From the cell containing the given text, extract its center point as [X, Y] coordinate. 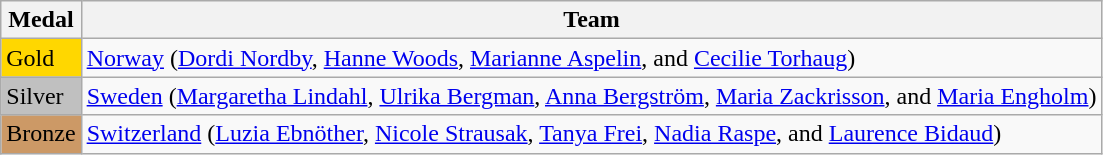
Team [592, 20]
Sweden (Margaretha Lindahl, Ulrika Bergman, Anna Bergström, Maria Zackrisson, and Maria Engholm) [592, 96]
Bronze [41, 134]
Medal [41, 20]
Norway (Dordi Nordby, Hanne Woods, Marianne Aspelin, and Cecilie Torhaug) [592, 58]
Gold [41, 58]
Switzerland (Luzia Ebnöther, Nicole Strausak, Tanya Frei, Nadia Raspe, and Laurence Bidaud) [592, 134]
Silver [41, 96]
